Pinpoint the cell where the given text exists, returning its (x, y) midpoint coordinate. 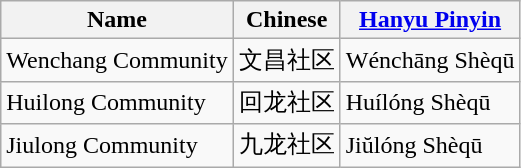
Jiŭlóng Shèqū (430, 146)
Huilong Community (117, 102)
Hanyu Pinyin (430, 20)
Chinese (286, 20)
Jiulong Community (117, 146)
九龙社区 (286, 146)
文昌社区 (286, 60)
Huílóng Shèqū (430, 102)
Wenchang Community (117, 60)
回龙社区 (286, 102)
Wénchāng Shèqū (430, 60)
Name (117, 20)
